Search for the cell housing the specified text and yield its (X, Y) center coordinate. 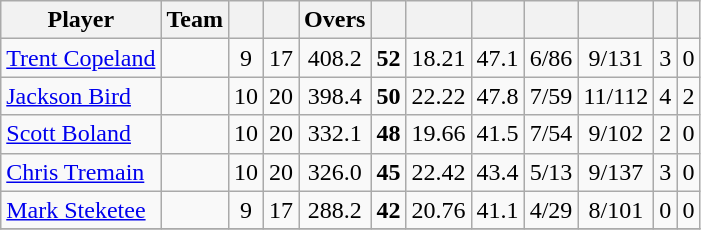
5/13 (551, 172)
4/29 (551, 210)
41.5 (498, 134)
Team (195, 20)
7/54 (551, 134)
398.4 (335, 96)
20.76 (438, 210)
43.4 (498, 172)
Trent Copeland (81, 58)
48 (388, 134)
42 (388, 210)
18.21 (438, 58)
41.1 (498, 210)
22.22 (438, 96)
Overs (335, 20)
19.66 (438, 134)
9/131 (616, 58)
4 (666, 96)
Scott Boland (81, 134)
47.8 (498, 96)
11/112 (616, 96)
9/102 (616, 134)
Mark Steketee (81, 210)
52 (388, 58)
408.2 (335, 58)
Chris Tremain (81, 172)
326.0 (335, 172)
7/59 (551, 96)
47.1 (498, 58)
288.2 (335, 210)
332.1 (335, 134)
50 (388, 96)
45 (388, 172)
Player (81, 20)
6/86 (551, 58)
8/101 (616, 210)
9/137 (616, 172)
Jackson Bird (81, 96)
22.42 (438, 172)
